For the text-containing cell, return its midpoint in (X, Y) coordinate format. 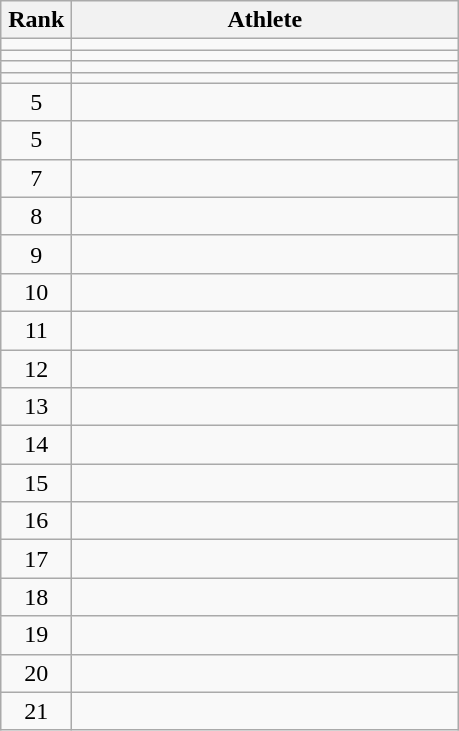
18 (36, 597)
Athlete (265, 20)
19 (36, 635)
8 (36, 216)
16 (36, 521)
21 (36, 711)
17 (36, 559)
13 (36, 407)
7 (36, 178)
11 (36, 330)
15 (36, 483)
10 (36, 292)
20 (36, 673)
9 (36, 254)
14 (36, 445)
12 (36, 369)
Rank (36, 20)
